Return the [X, Y] coordinate for the center point of the cell that contains the specified text.  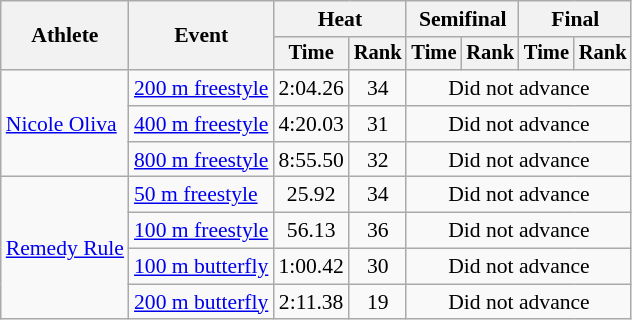
400 m freestyle [201, 124]
200 m freestyle [201, 88]
32 [378, 160]
50 m freestyle [201, 195]
Nicole Oliva [65, 124]
2:11.38 [310, 302]
56.13 [310, 231]
30 [378, 267]
36 [378, 231]
31 [378, 124]
Final [575, 19]
8:55.50 [310, 160]
800 m freestyle [201, 160]
Athlete [65, 36]
Heat [340, 19]
25.92 [310, 195]
100 m freestyle [201, 231]
2:04.26 [310, 88]
4:20.03 [310, 124]
Event [201, 36]
100 m butterfly [201, 267]
19 [378, 302]
1:00.42 [310, 267]
Semifinal [462, 19]
Remedy Rule [65, 248]
200 m butterfly [201, 302]
